Identify which cell holds the provided text, then report its (X, Y) central coordinate. 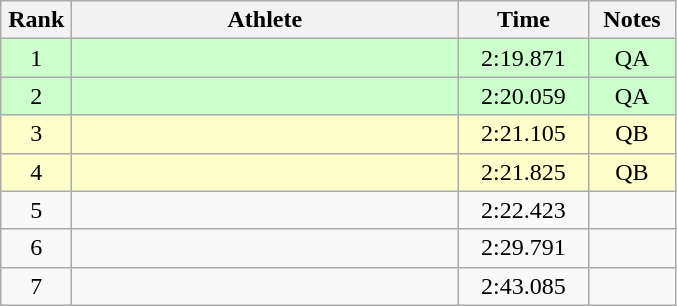
2:29.791 (524, 248)
2:21.105 (524, 134)
2 (36, 96)
Notes (632, 20)
7 (36, 286)
2:20.059 (524, 96)
2:19.871 (524, 58)
4 (36, 172)
3 (36, 134)
5 (36, 210)
Rank (36, 20)
2:21.825 (524, 172)
6 (36, 248)
1 (36, 58)
Time (524, 20)
2:22.423 (524, 210)
Athlete (265, 20)
2:43.085 (524, 286)
